Search for the cell housing the specified text and yield its (x, y) center coordinate. 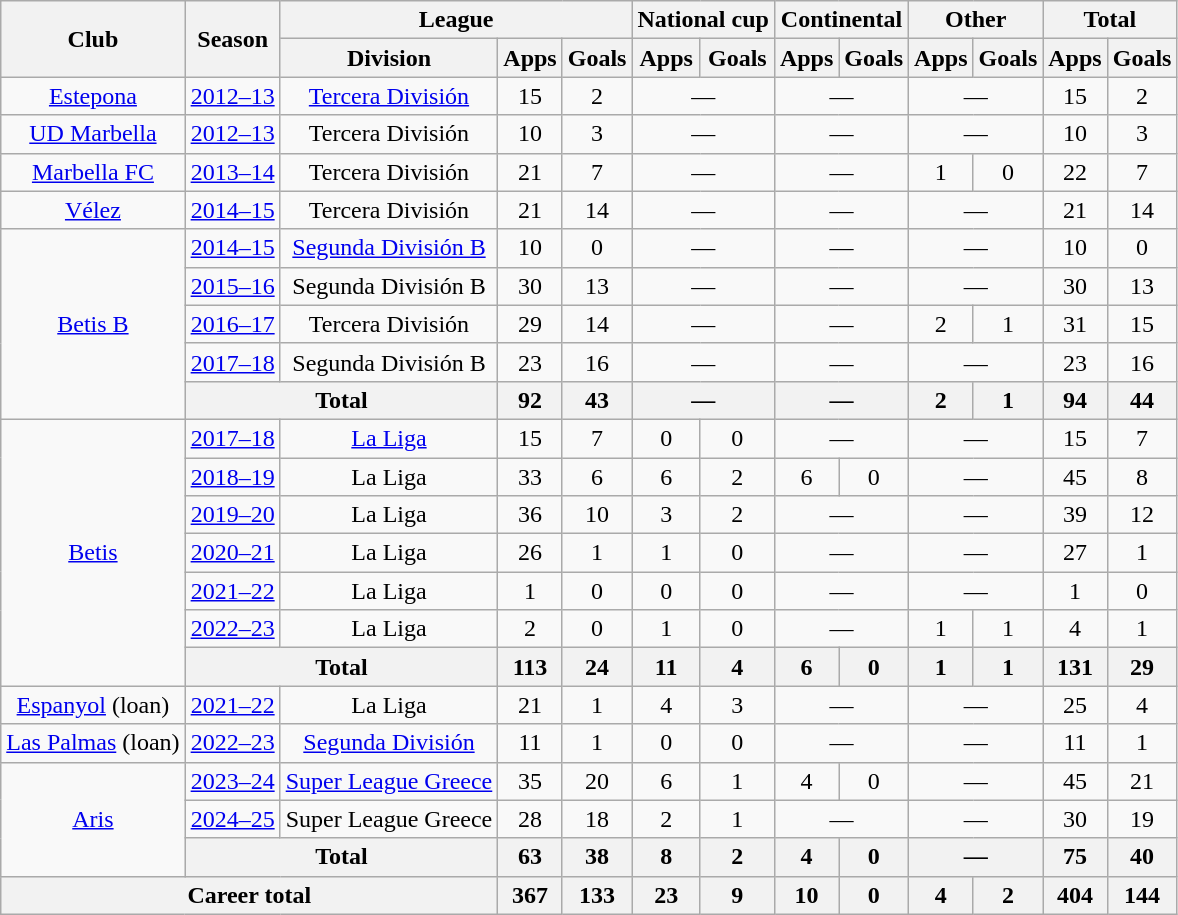
12 (1142, 515)
2020–21 (232, 553)
Marbella FC (93, 172)
Betis (93, 552)
Other (976, 20)
144 (1142, 895)
2016–17 (232, 324)
44 (1142, 400)
39 (1075, 515)
24 (597, 667)
18 (597, 819)
35 (530, 781)
22 (1075, 172)
National cup (703, 20)
Betis B (93, 324)
Aris (93, 819)
75 (1075, 857)
63 (530, 857)
2013–14 (232, 172)
367 (530, 895)
Career total (250, 895)
19 (1142, 819)
38 (597, 857)
40 (1142, 857)
131 (1075, 667)
Estepona (93, 96)
UD Marbella (93, 134)
Continental (841, 20)
Espanyol (loan) (93, 705)
404 (1075, 895)
33 (530, 477)
9 (737, 895)
2023–24 (232, 781)
2019–20 (232, 515)
26 (530, 553)
25 (1075, 705)
Las Palmas (loan) (93, 743)
20 (597, 781)
133 (597, 895)
36 (530, 515)
Division (389, 58)
Segunda División (389, 743)
Vélez (93, 210)
Club (93, 39)
28 (530, 819)
113 (530, 667)
Season (232, 39)
94 (1075, 400)
2024–25 (232, 819)
43 (597, 400)
92 (530, 400)
27 (1075, 553)
31 (1075, 324)
2015–16 (232, 286)
2018–19 (232, 477)
League (456, 20)
